Search for the cell housing the specified text and yield its (X, Y) center coordinate. 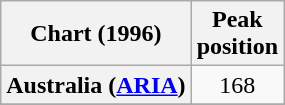
Peakposition (237, 34)
Chart (1996) (96, 34)
168 (237, 85)
Australia (ARIA) (96, 85)
